Output the (X, Y) coordinate of the center of the cell containing the given text.  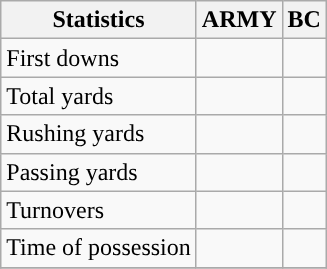
Time of possession (99, 248)
ARMY (239, 20)
Passing yards (99, 172)
Rushing yards (99, 134)
First downs (99, 58)
Total yards (99, 96)
Turnovers (99, 210)
BC (304, 20)
Statistics (99, 20)
